Locate the cell with the specified text and output its [X, Y] center coordinate. 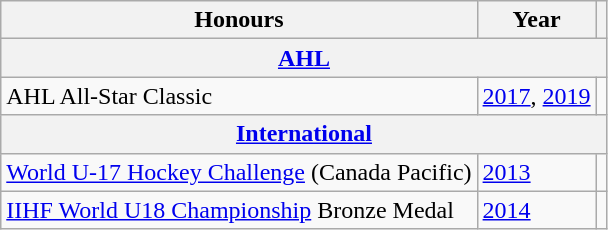
Year [536, 20]
International [304, 134]
2013 [536, 172]
Honours [239, 20]
World U-17 Hockey Challenge (Canada Pacific) [239, 172]
2014 [536, 210]
IIHF World U18 Championship Bronze Medal [239, 210]
AHL [304, 58]
AHL All-Star Classic [239, 96]
2017, 2019 [536, 96]
